Return (X, Y) of the center of cell containing provided text 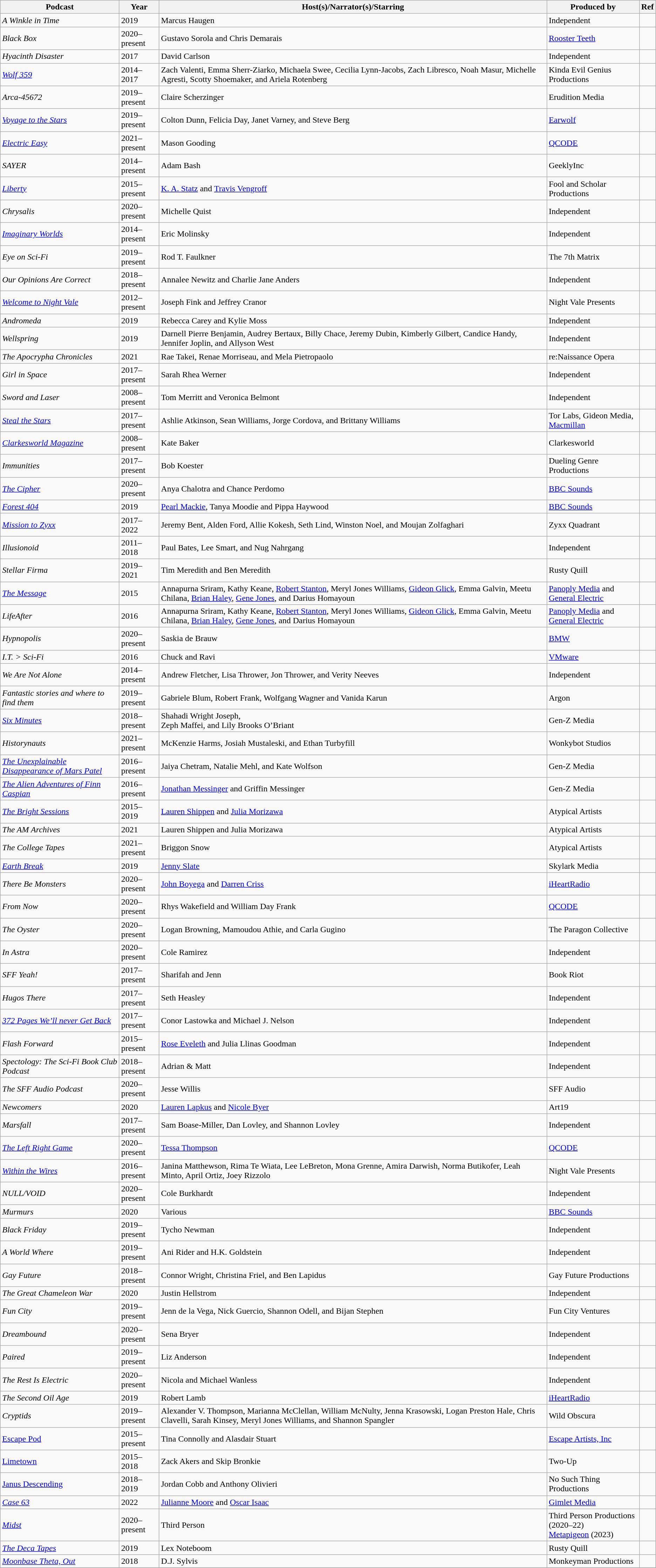
SAYER (60, 165)
Rebecca Carey and Kylie Moss (353, 321)
Steal the Stars (60, 420)
Tom Merritt and Veronica Belmont (353, 397)
Case 63 (60, 1502)
Marcus Haugen (353, 20)
Lex Noteboom (353, 1548)
Zyxx Quadrant (593, 525)
Kate Baker (353, 443)
The Paragon Collective (593, 929)
Zack Akers and Skip Bronkie (353, 1462)
Illusionoid (60, 547)
Adam Bash (353, 165)
The Rest Is Electric (60, 1380)
Tina Connolly and Alasdair Stuart (353, 1438)
Jordan Cobb and Anthony Olivieri (353, 1484)
D.J. Sylvis (353, 1561)
Sharifah and Jenn (353, 975)
Rae Takei, Renae Morriseau, and Mela Pietropaolo (353, 357)
From Now (60, 907)
The Alien Adventures of Finn Caspian (60, 789)
Fantastic stories and where to find them (60, 698)
GeeklyInc (593, 165)
The College Tapes (60, 848)
Claire Scherzinger (353, 97)
Welcome to Night Vale (60, 303)
Hyacinth Disaster (60, 56)
Mission to Zyxx (60, 525)
Host(s)/Narrator(s)/Starring (353, 7)
Ref (648, 7)
Sena Bryer (353, 1334)
Andrew Fletcher, Lisa Thrower, Jon Thrower, and Verity Neeves (353, 675)
Stellar Firma (60, 570)
Earwolf (593, 120)
Tim Meredith and Ben Meredith (353, 570)
The Cipher (60, 488)
Joseph Fink and Jeffrey Cranor (353, 303)
Arca-45672 (60, 97)
Imaginary Worlds (60, 234)
The Unexplainable Disappearance of Mars Patel (60, 766)
2022 (139, 1502)
Skylark Media (593, 866)
Immunities (60, 466)
Spectology: The Sci-Fi Book Club Podcast (60, 1066)
Various (353, 1211)
A World Where (60, 1252)
Dueling Genre Productions (593, 466)
The Message (60, 593)
Paul Bates, Lee Smart, and Nug Nahrgang (353, 547)
SFF Audio (593, 1089)
Shahadi Wright Joseph,Zeph Maffei, and Lily Brooks O’Briant (353, 720)
2018 (139, 1561)
Wolf 359 (60, 74)
2018–2019 (139, 1484)
Gay Future Productions (593, 1275)
Art19 (593, 1107)
2017–2022 (139, 525)
Andromeda (60, 321)
Black Friday (60, 1230)
Logan Browning, Mamoudou Athie, and Carla Gugino (353, 929)
2012–present (139, 303)
Hypnopolis (60, 639)
Third Person Productions (2020–22) Metapigeon (2023) (593, 1525)
Fool and Scholar Productions (593, 188)
David Carlson (353, 56)
Kinda Evil Genius Productions (593, 74)
Adrian & Matt (353, 1066)
Sarah Rhea Werner (353, 375)
In Astra (60, 952)
Within the Wires (60, 1171)
A Winkle in Time (60, 20)
Gabriele Blum, Robert Frank, Wolfgang Wagner and Vanida Karun (353, 698)
Murmurs (60, 1211)
Erudition Media (593, 97)
The 7th Matrix (593, 256)
Limetown (60, 1462)
2011–2018 (139, 547)
John Boyega and Darren Criss (353, 883)
Electric Easy (60, 143)
I.T. > Sci-Fi (60, 657)
Moonbase Theta, Out (60, 1561)
Wonkybot Studios (593, 743)
Chrysalis (60, 211)
Lauren Lapkus and Nicole Byer (353, 1107)
Liberty (60, 188)
Janus Descending (60, 1484)
Sword and Laser (60, 397)
No Such Thing Productions (593, 1484)
The Second Oil Age (60, 1398)
Argon (593, 698)
Rose Eveleth and Julia Llinas Goodman (353, 1043)
Book Riot (593, 975)
Forest 404 (60, 507)
Connor Wright, Christina Friel, and Ben Lapidus (353, 1275)
Rod T. Faulkner (353, 256)
SFF Yeah! (60, 975)
The Bright Sessions (60, 811)
Flash Forward (60, 1043)
Escape Pod (60, 1438)
Julianne Moore and Oscar Isaac (353, 1502)
Cole Burkhardt (353, 1193)
Year (139, 7)
We Are Not Alone (60, 675)
Third Person (353, 1525)
K. A. Statz and Travis Vengroff (353, 188)
Dreambound (60, 1334)
Earth Break (60, 866)
Saskia de Brauw (353, 639)
Jonathan Messinger and Griffin Messinger (353, 789)
Voyage to the Stars (60, 120)
Our Opinions Are Correct (60, 280)
372 Pages We’ll never Get Back (60, 1021)
Escape Artists, Inc (593, 1438)
2019–2021 (139, 570)
Eye on Sci-Fi (60, 256)
Wild Obscura (593, 1416)
Jeremy Bent, Alden Ford, Allie Kokesh, Seth Lind, Winston Noel, and Moujan Zolfaghari (353, 525)
Sam Boase-Miller, Dan Lovley, and Shannon Lovley (353, 1125)
Gustavo Sorola and Chris Demarais (353, 39)
Clarkesworld (593, 443)
Pearl Mackie, Tanya Moodie and Pippa Haywood (353, 507)
Colton Dunn, Felicia Day, Janet Varney, and Steve Berg (353, 120)
Nicola and Michael Wanless (353, 1380)
2015 (139, 593)
Podcast (60, 7)
NULL/VOID (60, 1193)
Clarkesworld Magazine (60, 443)
Midst (60, 1525)
Ashlie Atkinson, Sean Williams, Jorge Cordova, and Brittany Williams (353, 420)
VMware (593, 657)
Produced by (593, 7)
Michelle Quist (353, 211)
Annalee Newitz and Charlie Jane Anders (353, 280)
The Great Chameleon War (60, 1293)
Rhys Wakefield and William Day Frank (353, 907)
Jenny Slate (353, 866)
Mason Gooding (353, 143)
The Deca Tapes (60, 1548)
Newcomers (60, 1107)
re:Naissance Opera (593, 357)
Gay Future (60, 1275)
2014–2017 (139, 74)
McKenzie Harms, Josiah Mustaleski, and Ethan Turbyfill (353, 743)
Chuck and Ravi (353, 657)
LifeAfter (60, 616)
BMW (593, 639)
Jesse Willis (353, 1089)
Tycho Newman (353, 1230)
Black Box (60, 39)
Girl in Space (60, 375)
Marsfall (60, 1125)
Seth Heasley (353, 998)
Anya Chalotra and Chance Perdomo (353, 488)
Jenn de la Vega, Nick Guercio, Shannon Odell, and Bijan Stephen (353, 1312)
Eric Molinsky (353, 234)
Conor Lastowka and Michael J. Nelson (353, 1021)
Darnell Pierre Benjamin, Audrey Bertaux, Billy Chace, Jeremy Dubin, Kimberly Gilbert, Candice Handy, Jennifer Joplin, and Allyson West (353, 338)
The SFF Audio Podcast (60, 1089)
Liz Anderson (353, 1357)
Monkeyman Productions (593, 1561)
Fun City (60, 1312)
Cole Ramirez (353, 952)
Bob Koester (353, 466)
Janina Matthewson, Rima Te Wiata, Lee LeBreton, Mona Grenne, Amira Darwish, Norma Butikofer, Leah Minto, April Ortiz, Joey Rizzolo (353, 1171)
Jaiya Chetram, Natalie Mehl, and Kate Wolfson (353, 766)
2015–2018 (139, 1462)
Tessa Thompson (353, 1148)
Rooster Teeth (593, 39)
There Be Monsters (60, 883)
Tor Labs, Gideon Media, Macmillan (593, 420)
Ani Rider and H.K. Goldstein (353, 1252)
Paired (60, 1357)
Hugos There (60, 998)
Historynauts (60, 743)
The Oyster (60, 929)
Wellspring (60, 338)
2017 (139, 56)
Gimlet Media (593, 1502)
The Apocrypha Chronicles (60, 357)
The AM Archives (60, 830)
Justin Hellstrom (353, 1293)
Robert Lamb (353, 1398)
Six Minutes (60, 720)
Cryptids (60, 1416)
The Left Right Game (60, 1148)
2015–2019 (139, 811)
Fun City Ventures (593, 1312)
Two-Up (593, 1462)
Briggon Snow (353, 848)
